Return the (X, Y) coordinate for the center point of the cell that contains the specified text.  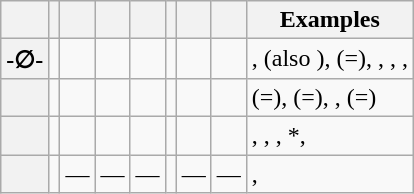
, (also ), (=), , , , (330, 59)
-∅- (25, 59)
Examples (330, 20)
, , , *, (330, 135)
, (330, 173)
(=), (=), , (=) (330, 97)
